Determine the [x, y] coordinate at the center of the cell enclosing the given text.  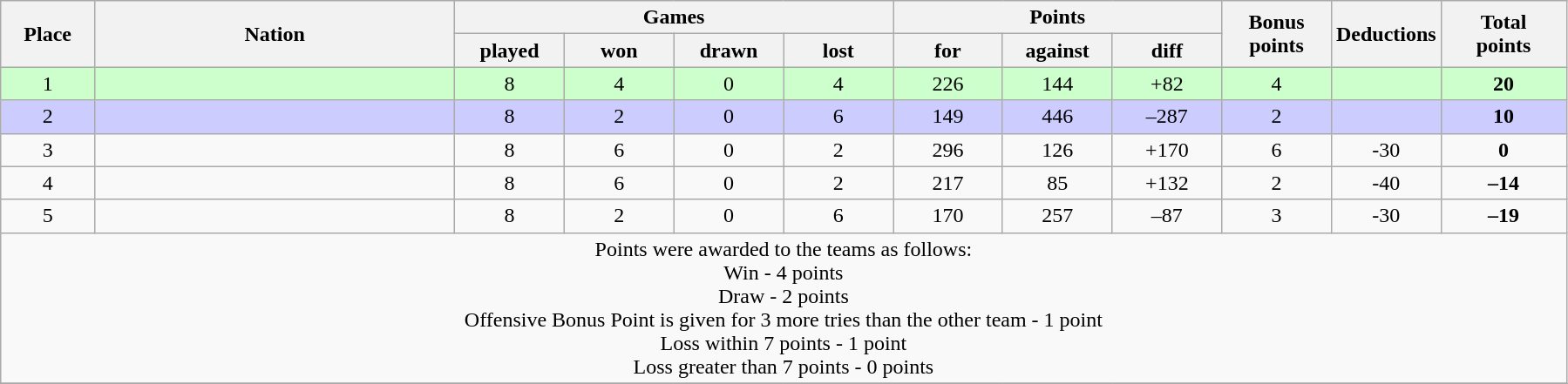
+170 [1167, 150]
won [619, 51]
10 [1504, 117]
85 [1057, 183]
–14 [1504, 183]
1 [48, 84]
5 [48, 216]
Points [1058, 17]
257 [1057, 216]
-40 [1386, 183]
played [510, 51]
20 [1504, 84]
Deductions [1386, 34]
217 [948, 183]
drawn [729, 51]
Bonuspoints [1277, 34]
144 [1057, 84]
+82 [1167, 84]
Place [48, 34]
against [1057, 51]
296 [948, 150]
Nation [275, 34]
–87 [1167, 216]
for [948, 51]
+132 [1167, 183]
Totalpoints [1504, 34]
diff [1167, 51]
226 [948, 84]
lost [838, 51]
–19 [1504, 216]
–287 [1167, 117]
170 [948, 216]
Games [675, 17]
149 [948, 117]
446 [1057, 117]
126 [1057, 150]
